For the text-containing cell, return its midpoint in (x, y) coordinate format. 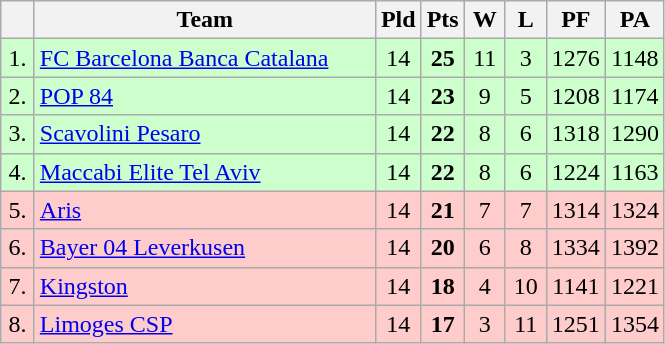
6. (18, 248)
8. (18, 324)
1174 (634, 96)
17 (442, 324)
1224 (576, 172)
Pts (442, 20)
1354 (634, 324)
18 (442, 286)
FC Barcelona Banca Catalana (204, 58)
POP 84 (204, 96)
Bayer 04 Leverkusen (204, 248)
Limoges CSP (204, 324)
1141 (576, 286)
Scavolini Pesaro (204, 134)
1221 (634, 286)
7. (18, 286)
5. (18, 210)
Team (204, 20)
Kingston (204, 286)
1. (18, 58)
1392 (634, 248)
3. (18, 134)
1290 (634, 134)
PF (576, 20)
23 (442, 96)
20 (442, 248)
10 (526, 286)
PA (634, 20)
1314 (576, 210)
Pld (398, 20)
4 (484, 286)
1208 (576, 96)
25 (442, 58)
1148 (634, 58)
2. (18, 96)
L (526, 20)
Aris (204, 210)
1251 (576, 324)
4. (18, 172)
1163 (634, 172)
1334 (576, 248)
Maccabi Elite Tel Aviv (204, 172)
5 (526, 96)
9 (484, 96)
1318 (576, 134)
1324 (634, 210)
W (484, 20)
21 (442, 210)
1276 (576, 58)
